Find where the given text appears and provide that cell's center as (X, Y) coordinate. 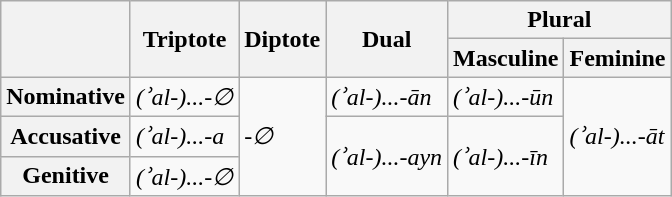
-∅ (282, 136)
Triptote (184, 39)
Masculine (506, 58)
(ʾal-)...-āt (618, 136)
(ʾal-)...-a (184, 136)
Nominative (66, 97)
Genitive (66, 176)
(ʾal-)...-ayn (387, 156)
(ʾal-)...-ān (387, 97)
Dual (387, 39)
Feminine (618, 58)
(ʾal-)...-īn (506, 156)
(ʾal-)...-ūn (506, 97)
Diptote (282, 39)
Accusative (66, 136)
Plural (560, 20)
